Search for the cell housing the specified text and yield its [x, y] center coordinate. 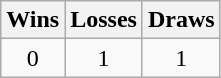
Losses [104, 20]
Draws [181, 20]
Wins [33, 20]
0 [33, 58]
